Return (X, Y) of the center of cell containing provided text 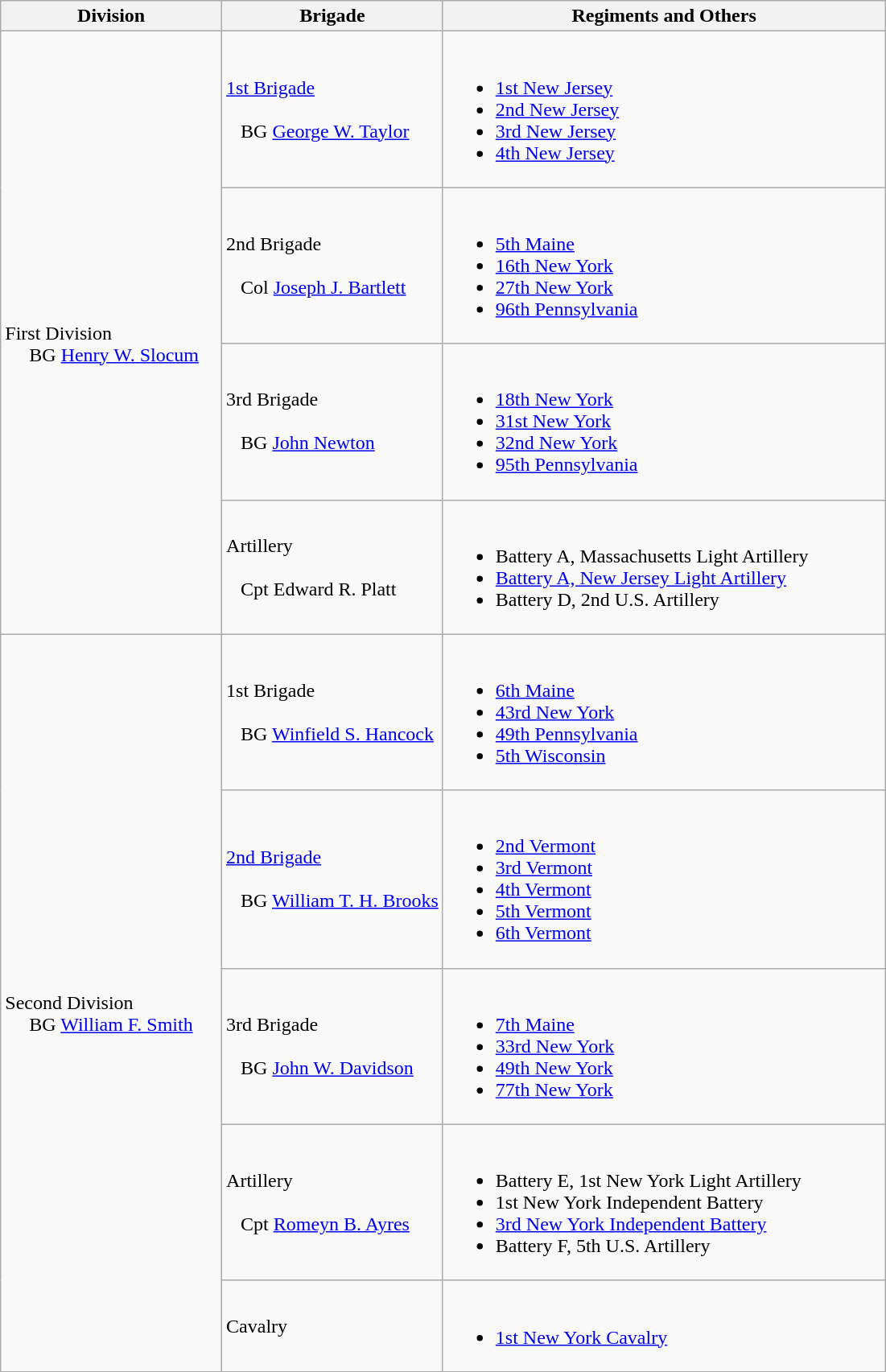
1st Brigade BG Winfield S. Hancock (333, 712)
Second Division BG William F. Smith (111, 1003)
5th Maine16th New York27th New York96th Pennsylvania (664, 266)
18th New York31st New York32nd New York95th Pennsylvania (664, 422)
1st New Jersey2nd New Jersey3rd New Jersey4th New Jersey (664, 109)
Battery E, 1st New York Light Artillery1st New York Independent Battery3rd New York Independent BatteryBattery F, 5th U.S. Artillery (664, 1202)
Cavalry (333, 1326)
2nd Brigade BG William T. H. Brooks (333, 879)
3rd Brigade BG John W. Davidson (333, 1046)
6th Maine43rd New York49th Pennsylvania5th Wisconsin (664, 712)
Battery A, Massachusetts Light ArtilleryBattery A, New Jersey Light ArtilleryBattery D, 2nd U.S. Artillery (664, 567)
Regiments and Others (664, 16)
Division (111, 16)
1st New York Cavalry (664, 1326)
2nd Brigade Col Joseph J. Bartlett (333, 266)
Brigade (333, 16)
Artillery Cpt Edward R. Platt (333, 567)
1st Brigade BG George W. Taylor (333, 109)
7th Maine33rd New York49th New York77th New York (664, 1046)
Artillery Cpt Romeyn B. Ayres (333, 1202)
2nd Vermont3rd Vermont4th Vermont5th Vermont6th Vermont (664, 879)
3rd Brigade BG John Newton (333, 422)
First Division BG Henry W. Slocum (111, 333)
